Locate the cell with the specified text and output its (X, Y) center coordinate. 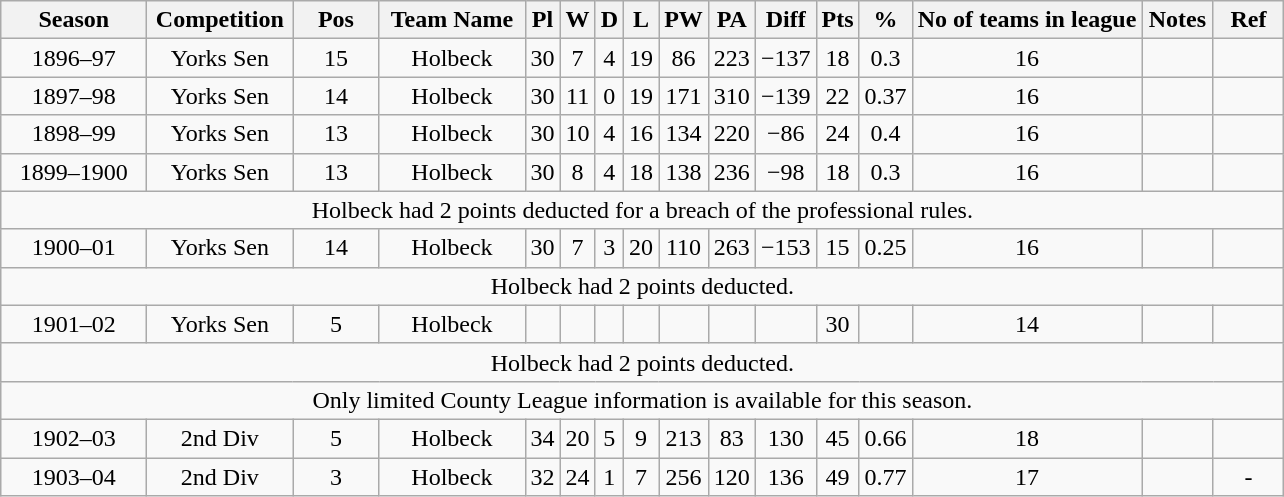
0.25 (886, 248)
W (578, 20)
49 (838, 477)
0.37 (886, 96)
Team Name (452, 20)
138 (684, 172)
8 (578, 172)
1896–97 (74, 58)
256 (684, 477)
- (1248, 477)
1901–02 (74, 324)
Only limited County League information is available for this season. (642, 400)
32 (542, 477)
10 (578, 134)
120 (732, 477)
236 (732, 172)
11 (578, 96)
D (609, 20)
−86 (786, 134)
1899–1900 (74, 172)
263 (732, 248)
1897–98 (74, 96)
PA (732, 20)
No of teams in league (1027, 20)
Competition (220, 20)
Notes (1178, 20)
PW (684, 20)
134 (684, 134)
1902–03 (74, 438)
−139 (786, 96)
83 (732, 438)
L (642, 20)
Pl (542, 20)
220 (732, 134)
310 (732, 96)
22 (838, 96)
45 (838, 438)
9 (642, 438)
34 (542, 438)
Ref (1248, 20)
110 (684, 248)
Holbeck had 2 points deducted for a breach of the professional rules. (642, 210)
130 (786, 438)
1 (609, 477)
−137 (786, 58)
213 (684, 438)
0.4 (886, 134)
Pos (336, 20)
Season (74, 20)
% (886, 20)
223 (732, 58)
86 (684, 58)
0.77 (886, 477)
Diff (786, 20)
1898–99 (74, 134)
−98 (786, 172)
Pts (838, 20)
−153 (786, 248)
1900–01 (74, 248)
0 (609, 96)
1903–04 (74, 477)
171 (684, 96)
17 (1027, 477)
136 (786, 477)
0.66 (886, 438)
